For the text-containing cell, return its midpoint in (X, Y) coordinate format. 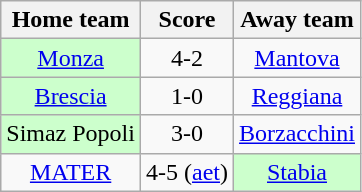
1-0 (186, 96)
Home team (71, 20)
Reggiana (298, 96)
4-5 (aet) (186, 172)
Simaz Popoli (71, 134)
Borzacchini (298, 134)
Monza (71, 58)
Away team (298, 20)
4-2 (186, 58)
3-0 (186, 134)
Score (186, 20)
Stabia (298, 172)
MATER (71, 172)
Brescia (71, 96)
Mantova (298, 58)
